Determine the [X, Y] coordinate at the center of the cell enclosing the given text.  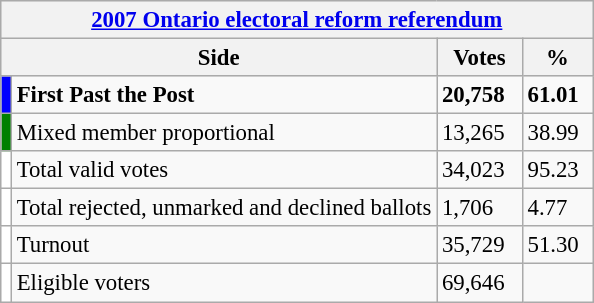
1,706 [480, 208]
% [558, 58]
Mixed member proportional [224, 133]
Total valid votes [224, 170]
Side [219, 58]
20,758 [480, 95]
69,646 [480, 283]
95.23 [558, 170]
Votes [480, 58]
13,265 [480, 133]
61.01 [558, 95]
4.77 [558, 208]
Eligible voters [224, 283]
2007 Ontario electoral reform referendum [297, 20]
38.99 [558, 133]
34,023 [480, 170]
Total rejected, unmarked and declined ballots [224, 208]
Turnout [224, 245]
35,729 [480, 245]
First Past the Post [224, 95]
51.30 [558, 245]
